Provide the (X, Y) coordinate of the cell's center where the given text is located.  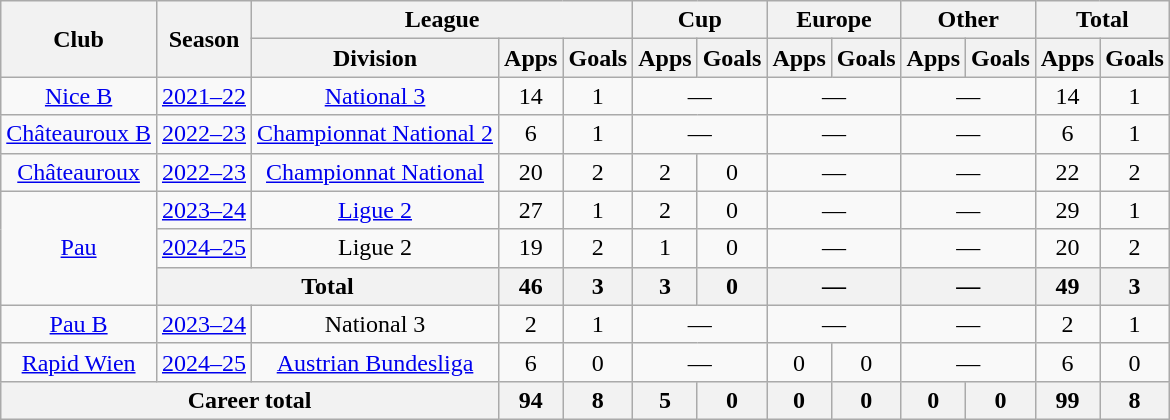
99 (1067, 400)
Other (968, 20)
27 (531, 210)
19 (531, 248)
22 (1067, 172)
Europe (834, 20)
Châteauroux (79, 172)
Austrian Bundesliga (376, 362)
Club (79, 39)
94 (531, 400)
5 (665, 400)
Career total (250, 400)
Nice B (79, 96)
Championnat National 2 (376, 134)
2021–22 (204, 96)
Season (204, 39)
Pau B (79, 324)
49 (1067, 286)
Châteauroux B (79, 134)
Pau (79, 248)
29 (1067, 210)
League (442, 20)
Championnat National (376, 172)
Cup (700, 20)
46 (531, 286)
Division (376, 58)
Rapid Wien (79, 362)
